Determine the (X, Y) coordinate at the center of the cell enclosing the given text.  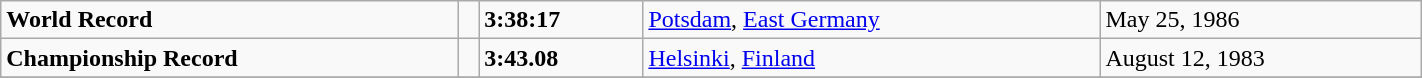
May 25, 1986 (1260, 20)
Potsdam, East Germany (872, 20)
Helsinki, Finland (872, 58)
World Record (230, 20)
Championship Record (230, 58)
August 12, 1983 (1260, 58)
3:43.08 (561, 58)
3:38:17 (561, 20)
